Pinpoint the cell where the given text exists, returning its [x, y] midpoint coordinate. 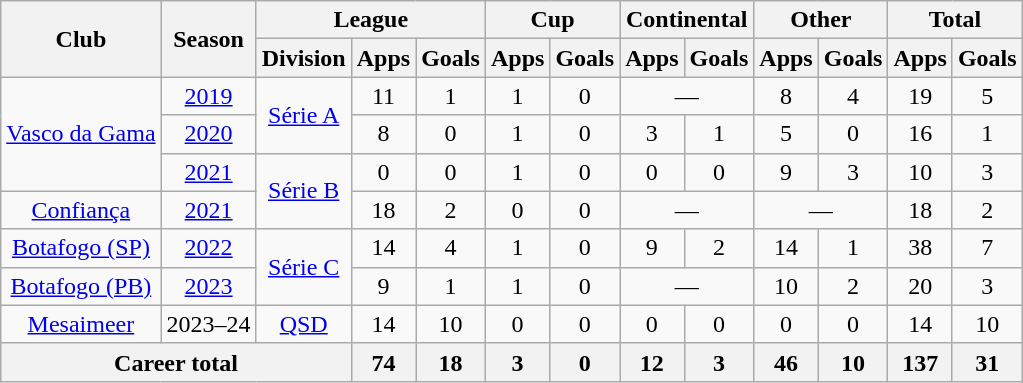
Club [81, 39]
Vasco da Gama [81, 134]
7 [987, 248]
Cup [552, 20]
137 [920, 362]
Season [208, 39]
19 [920, 96]
2022 [208, 248]
2023–24 [208, 324]
Career total [176, 362]
Série B [304, 191]
Série A [304, 115]
2019 [208, 96]
20 [920, 286]
Botafogo (PB) [81, 286]
46 [786, 362]
Other [821, 20]
2023 [208, 286]
Total [955, 20]
38 [920, 248]
74 [383, 362]
16 [920, 134]
Botafogo (SP) [81, 248]
31 [987, 362]
League [370, 20]
Série C [304, 267]
Continental [687, 20]
12 [652, 362]
2020 [208, 134]
11 [383, 96]
Confiança [81, 210]
Division [304, 58]
QSD [304, 324]
Mesaimeer [81, 324]
